Search for the cell housing the specified text and yield its [X, Y] center coordinate. 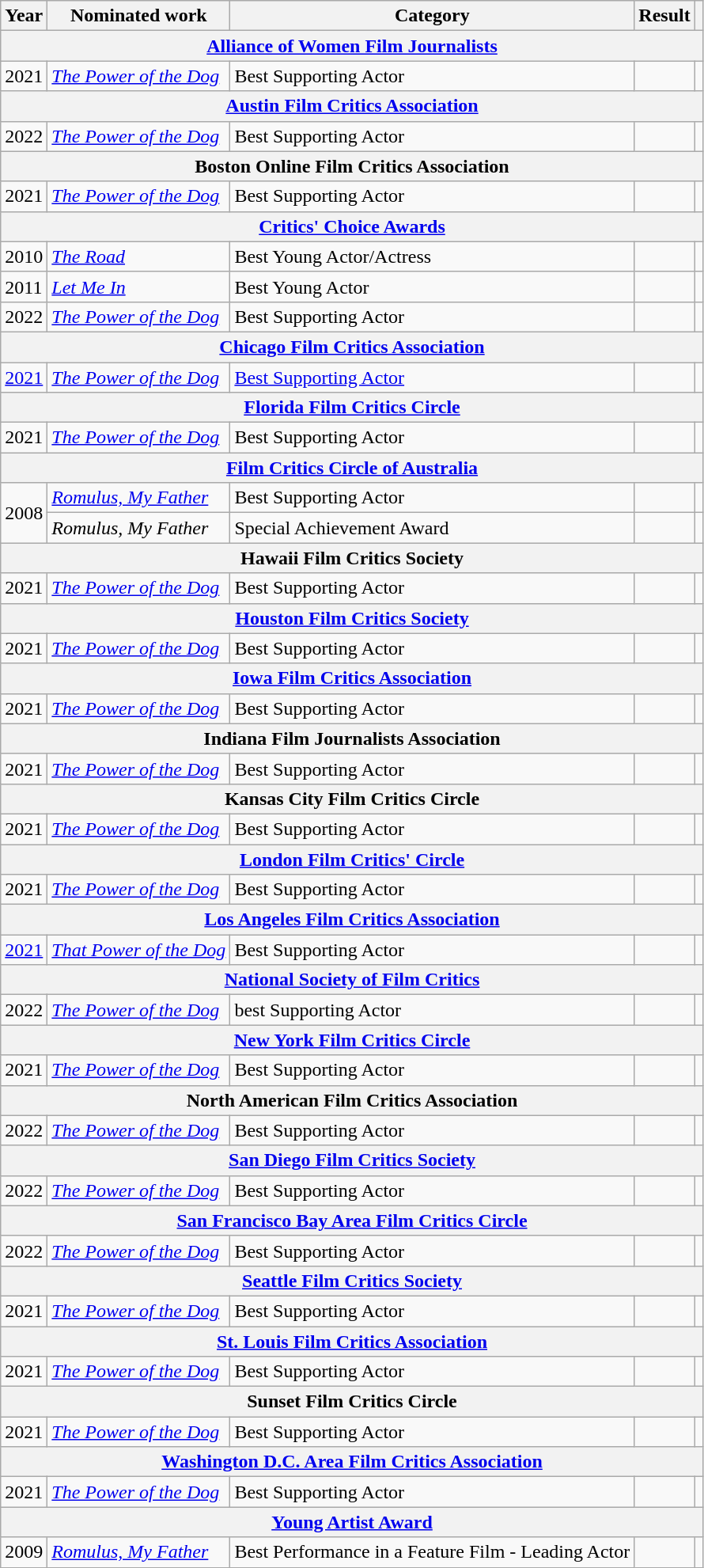
Los Angeles Film Critics Association [353, 920]
Hawaii Film Critics Society [353, 558]
2010 [24, 256]
Young Artist Award [353, 1522]
Category [432, 16]
New York Film Critics Circle [353, 1040]
Florida Film Critics Circle [353, 408]
best Supporting Actor [432, 1010]
2008 [24, 513]
Best Performance in a Feature Film - Leading Actor [432, 1552]
Nominated work [139, 16]
Film Critics Circle of Australia [353, 468]
Boston Online Film Critics Association [353, 166]
Result [664, 16]
San Francisco Bay Area Film Critics Circle [353, 1221]
The Road [139, 256]
Alliance of Women Film Journalists [353, 46]
North American Film Critics Association [353, 1100]
Sunset Film Critics Circle [353, 1402]
2009 [24, 1552]
Houston Film Critics Society [353, 618]
Indiana Film Journalists Association [353, 738]
Chicago Film Critics Association [353, 347]
St. Louis Film Critics Association [353, 1342]
London Film Critics' Circle [353, 859]
Austin Film Critics Association [353, 106]
Year [24, 16]
Best Young Actor/Actress [432, 256]
2011 [24, 287]
Best Young Actor [432, 287]
That Power of the Dog [139, 950]
Critics' Choice Awards [353, 226]
National Society of Film Critics [353, 980]
Let Me In [139, 287]
Special Achievement Award [432, 528]
Kansas City Film Critics Circle [353, 799]
Seattle Film Critics Society [353, 1281]
San Diego Film Critics Society [353, 1160]
Washington D.C. Area Film Critics Association [353, 1462]
Iowa Film Critics Association [353, 678]
